Detect which cell encompasses the target text, then output its [x, y] center coordinate. 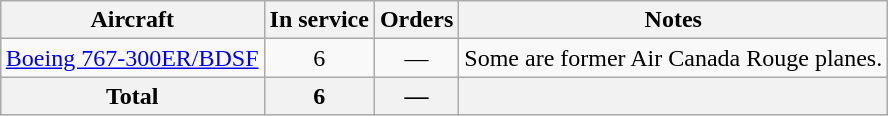
Aircraft [132, 20]
In service [319, 20]
Total [132, 96]
Boeing 767-300ER/BDSF [132, 58]
Orders [416, 20]
Some are former Air Canada Rouge planes. [674, 58]
Notes [674, 20]
